Determine the [X, Y] coordinate at the center of the cell enclosing the given text.  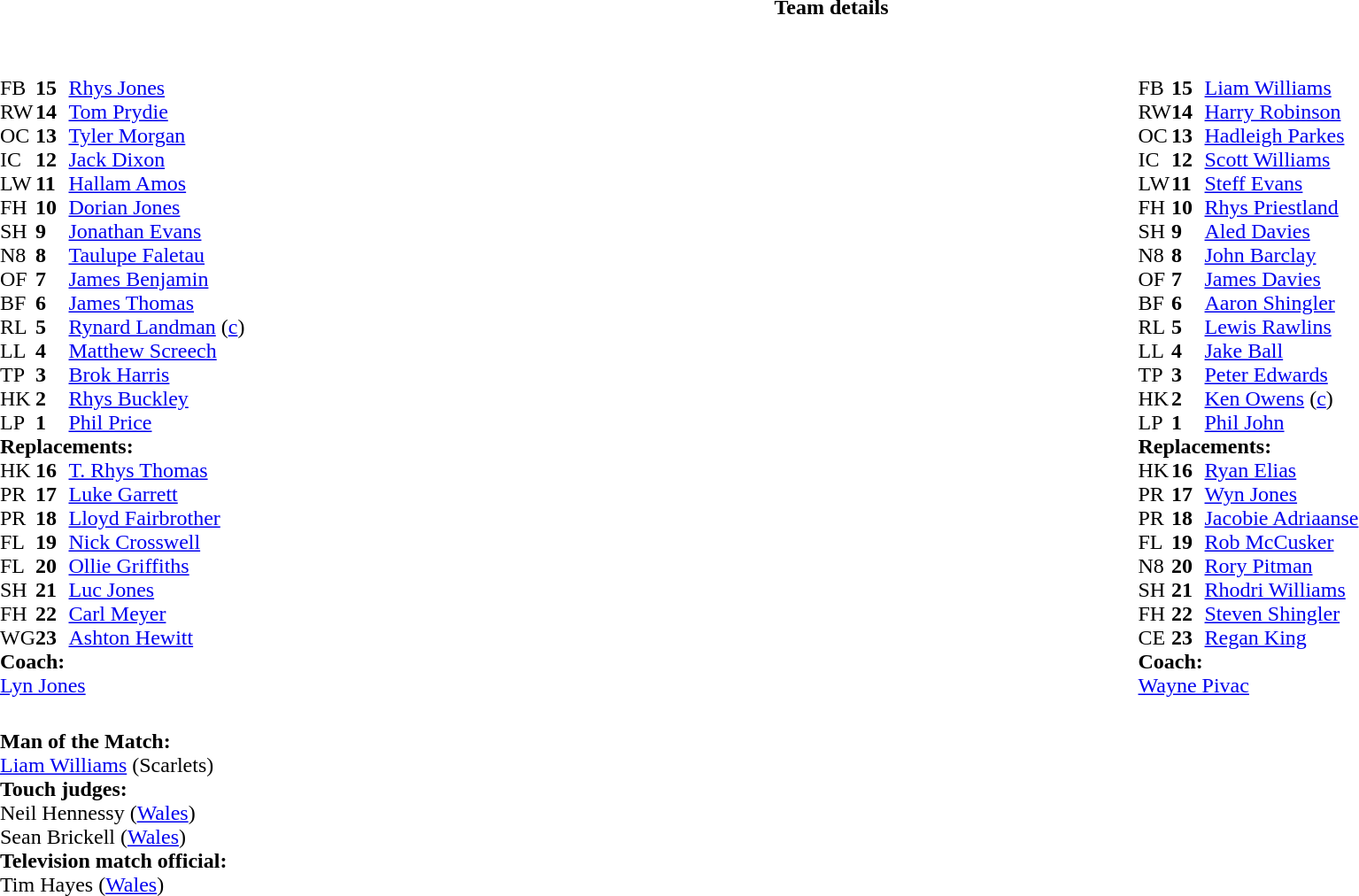
Phil Price [156, 423]
T. Rhys Thomas [156, 471]
Ashton Hewitt [156, 637]
Rynard Landman (c) [156, 328]
Aaron Shingler [1282, 303]
Matthew Screech [156, 351]
John Barclay [1282, 255]
Rory Pitman [1282, 567]
Ken Owens (c) [1282, 398]
Rob McCusker [1282, 542]
James Thomas [156, 303]
Ryan Elias [1282, 471]
Ollie Griffiths [156, 567]
Jonathan Evans [156, 232]
Harry Robinson [1282, 112]
Taulupe Faletau [156, 255]
Jake Ball [1282, 351]
Luke Garrett [156, 494]
Rhys Priestland [1282, 207]
Rhys Buckley [156, 398]
Peter Edwards [1282, 375]
WG [18, 637]
James Davies [1282, 280]
Nick Crosswell [156, 542]
Regan King [1282, 637]
Steven Shingler [1282, 614]
Hallam Amos [156, 184]
Jack Dixon [156, 159]
Rhodri Williams [1282, 590]
CE [1155, 637]
Tom Prydie [156, 112]
Phil John [1282, 423]
Tyler Morgan [156, 136]
Brok Harris [156, 375]
Lewis Rawlins [1282, 328]
Dorian Jones [156, 207]
Rhys Jones [156, 89]
Lloyd Fairbrother [156, 519]
James Benjamin [156, 280]
Jacobie Adriaanse [1282, 519]
Liam Williams [1282, 89]
Wayne Pivac [1248, 685]
Luc Jones [156, 590]
Steff Evans [1282, 184]
Aled Davies [1282, 232]
Lyn Jones [122, 685]
Hadleigh Parkes [1282, 136]
Scott Williams [1282, 159]
Wyn Jones [1282, 494]
Carl Meyer [156, 614]
